Identify which cell holds the provided text, then report its (x, y) central coordinate. 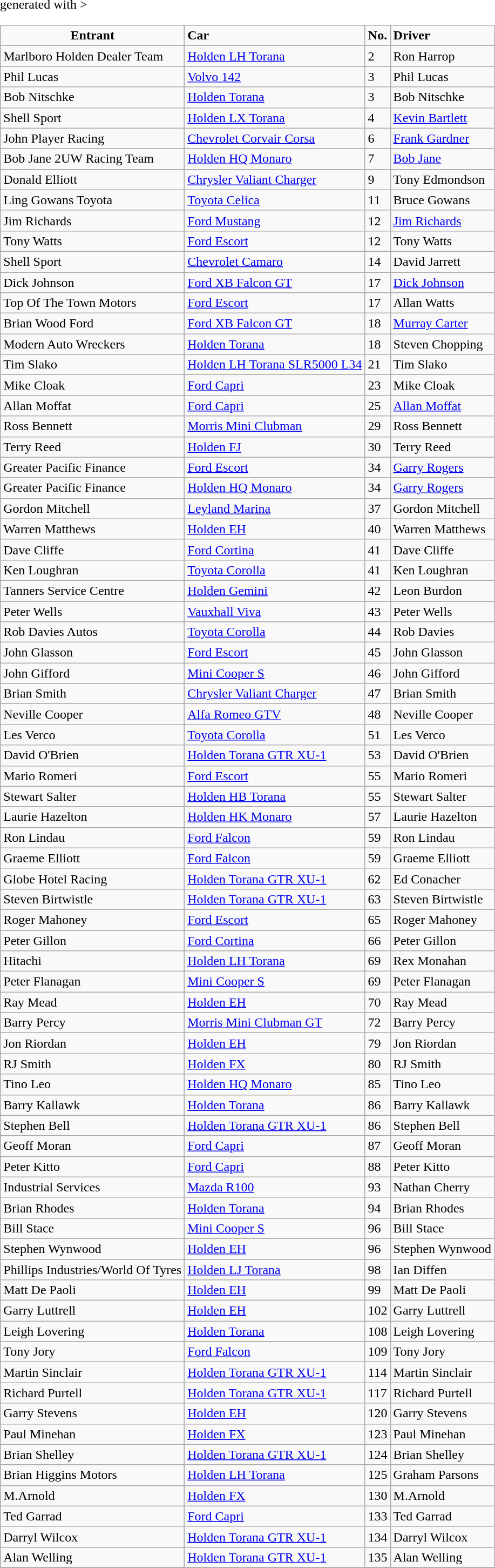
Entrant (93, 36)
David Jarrett (442, 262)
Brian Higgins Motors (93, 1475)
51 (378, 735)
135 (378, 1557)
102 (378, 1311)
Ed Conacher (442, 879)
98 (378, 1269)
93 (378, 1187)
62 (378, 879)
109 (378, 1352)
9 (378, 179)
14 (378, 262)
Vauxhall Viva (275, 611)
130 (378, 1496)
2 (378, 56)
94 (378, 1208)
Allan Watts (442, 303)
Leon Burdon (442, 591)
11 (378, 200)
Bob Jane 2UW Racing Team (93, 159)
25 (378, 406)
Morris Mini Clubman GT (275, 1023)
No. (378, 36)
Tony Edmondson (442, 179)
Globe Hotel Racing (93, 879)
Steven Chopping (442, 344)
Ford Mustang (275, 220)
Mazda R100 (275, 1187)
123 (378, 1434)
Rob Davies (442, 632)
Holden HK Monaro (275, 817)
John Player Racing (93, 138)
7 (378, 159)
46 (378, 673)
Top Of The Town Motors (93, 303)
Toyota Celica (275, 200)
Rex Monahan (442, 961)
48 (378, 714)
Industrial Services (93, 1187)
Chevrolet Corvair Corsa (275, 138)
65 (378, 920)
88 (378, 1167)
Leyland Marina (275, 508)
Tanners Service Centre (93, 591)
Bob Jane (442, 159)
114 (378, 1372)
40 (378, 529)
85 (378, 1084)
Graham Parsons (442, 1475)
Chevrolet Camaro (275, 262)
Holden LH Torana SLR5000 L34 (275, 365)
Rob Davies Autos (93, 632)
Driver (442, 36)
23 (378, 385)
53 (378, 755)
99 (378, 1290)
117 (378, 1393)
Donald Elliott (93, 179)
Morris Mini Clubman (275, 426)
Hitachi (93, 961)
87 (378, 1146)
108 (378, 1331)
Volvo 142 (275, 77)
72 (378, 1023)
Ling Gowans Toyota (93, 200)
80 (378, 1064)
Nathan Cherry (442, 1187)
70 (378, 1002)
Holden LX Torana (275, 118)
Murray Carter (442, 324)
43 (378, 611)
Holden LJ Torana (275, 1269)
47 (378, 694)
45 (378, 653)
63 (378, 899)
Frank Gardner (442, 138)
Kevin Bartlett (442, 118)
57 (378, 817)
Modern Auto Wreckers (93, 344)
125 (378, 1475)
134 (378, 1537)
Holden HB Torana (275, 796)
21 (378, 365)
Holden FJ (275, 447)
79 (378, 1043)
42 (378, 591)
Alfa Romeo GTV (275, 714)
6 (378, 138)
66 (378, 941)
Bruce Gowans (442, 200)
133 (378, 1516)
4 (378, 118)
Ian Diffen (442, 1269)
Marlboro Holden Dealer Team (93, 56)
44 (378, 632)
37 (378, 508)
120 (378, 1413)
124 (378, 1455)
Ron Harrop (442, 56)
Car (275, 36)
29 (378, 426)
Phillips Industries/World Of Tyres (93, 1269)
Holden Gemini (275, 591)
30 (378, 447)
Brian Wood Ford (93, 324)
